Capture the cell that displays the provided text and extract its [X, Y] central coordinate. 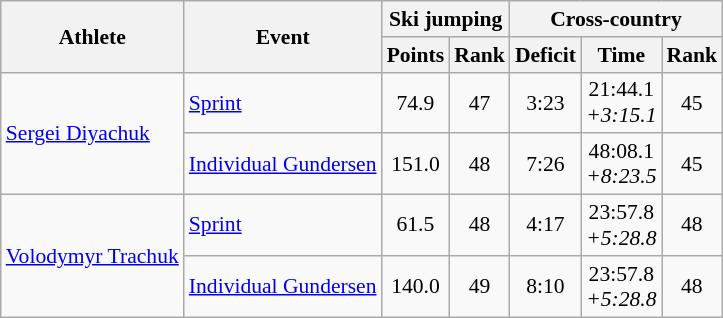
Deficit [546, 55]
Cross-country [616, 19]
Time [621, 55]
21:44.1 +3:15.1 [621, 102]
74.9 [416, 102]
3:23 [546, 102]
Ski jumping [446, 19]
61.5 [416, 226]
8:10 [546, 286]
Event [283, 36]
7:26 [546, 164]
Volodymyr Trachuk [92, 256]
47 [480, 102]
48:08.1 +8:23.5 [621, 164]
Sergei Diyachuk [92, 133]
Points [416, 55]
4:17 [546, 226]
140.0 [416, 286]
Athlete [92, 36]
49 [480, 286]
151.0 [416, 164]
